Pinpoint the cell where the given text exists, returning its [X, Y] midpoint coordinate. 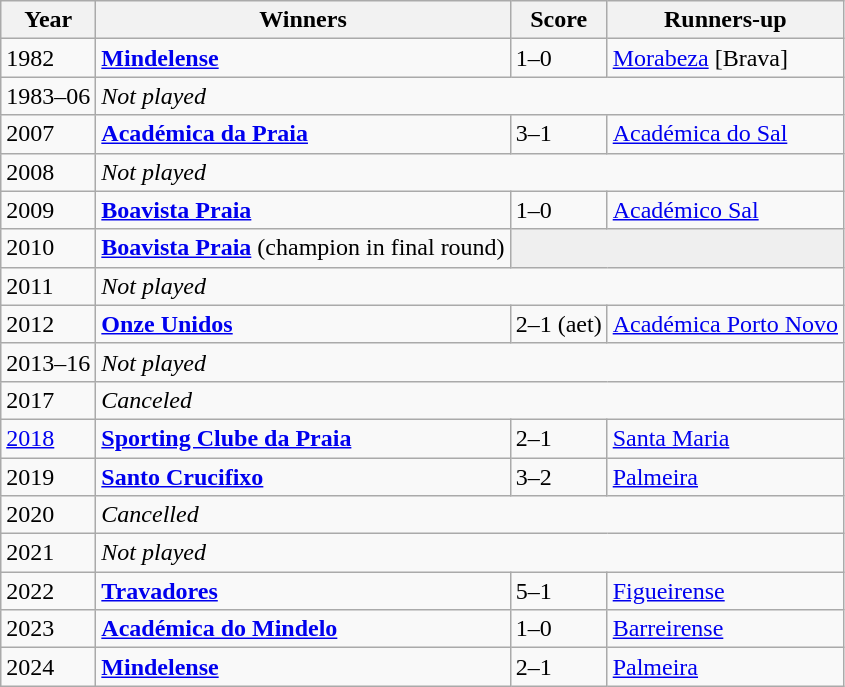
2009 [48, 210]
Académica do Sal [725, 134]
2008 [48, 172]
3–2 [558, 477]
2010 [48, 248]
2021 [48, 553]
2012 [48, 324]
2024 [48, 667]
3–1 [558, 134]
2013–16 [48, 362]
2–1 (aet) [558, 324]
2023 [48, 629]
2019 [48, 477]
Score [558, 20]
2011 [48, 286]
Académico Sal [725, 210]
Académica do Mindelo [303, 629]
5–1 [558, 591]
Morabeza [Brava] [725, 58]
Barreirense [725, 629]
Académica da Praia [303, 134]
Santo Crucifixo [303, 477]
2007 [48, 134]
1982 [48, 58]
2018 [48, 438]
2017 [48, 400]
Santa Maria [725, 438]
Boavista Praia [303, 210]
Boavista Praia (champion in final round) [303, 248]
Runners-up [725, 20]
Figueirense [725, 591]
Travadores [303, 591]
Académica Porto Novo [725, 324]
Year [48, 20]
2020 [48, 515]
Sporting Clube da Praia [303, 438]
Winners [303, 20]
Canceled [470, 400]
1983–06 [48, 96]
Onze Unidos [303, 324]
Cancelled [470, 515]
2022 [48, 591]
